Scan for the cell matching the given text and deliver its [x, y] coordinate at center. 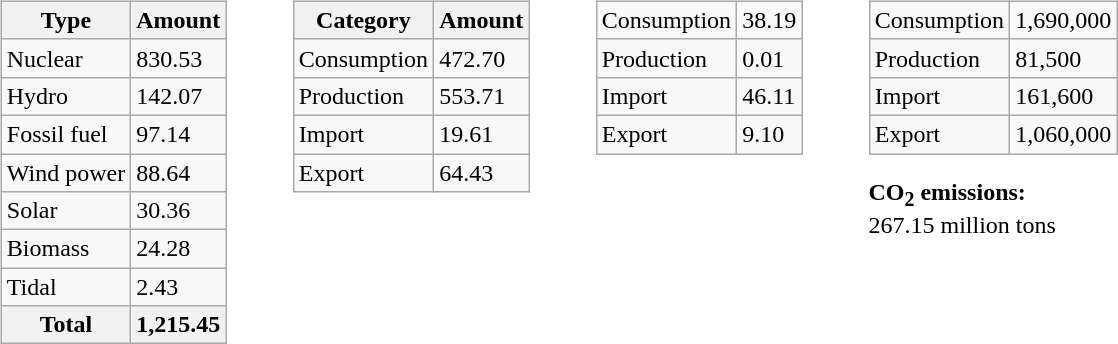
1,690,000 [1064, 20]
Solar [66, 211]
Fossil fuel [66, 134]
Type [66, 20]
19.61 [482, 134]
9.10 [770, 134]
472.70 [482, 58]
46.11 [770, 96]
97.14 [178, 134]
Tidal [66, 287]
1,215.45 [178, 325]
81,500 [1064, 58]
142.07 [178, 96]
38.19 [770, 20]
Category [363, 20]
Hydro [66, 96]
64.43 [482, 173]
830.53 [178, 58]
88.64 [178, 173]
553.71 [482, 96]
1,060,000 [1064, 134]
161,600 [1064, 96]
0.01 [770, 58]
Wind power [66, 173]
Total [66, 325]
Biomass [66, 249]
2.43 [178, 287]
Nuclear [66, 58]
30.36 [178, 211]
24.28 [178, 249]
